Locate the cell with the specified text and output its (X, Y) center coordinate. 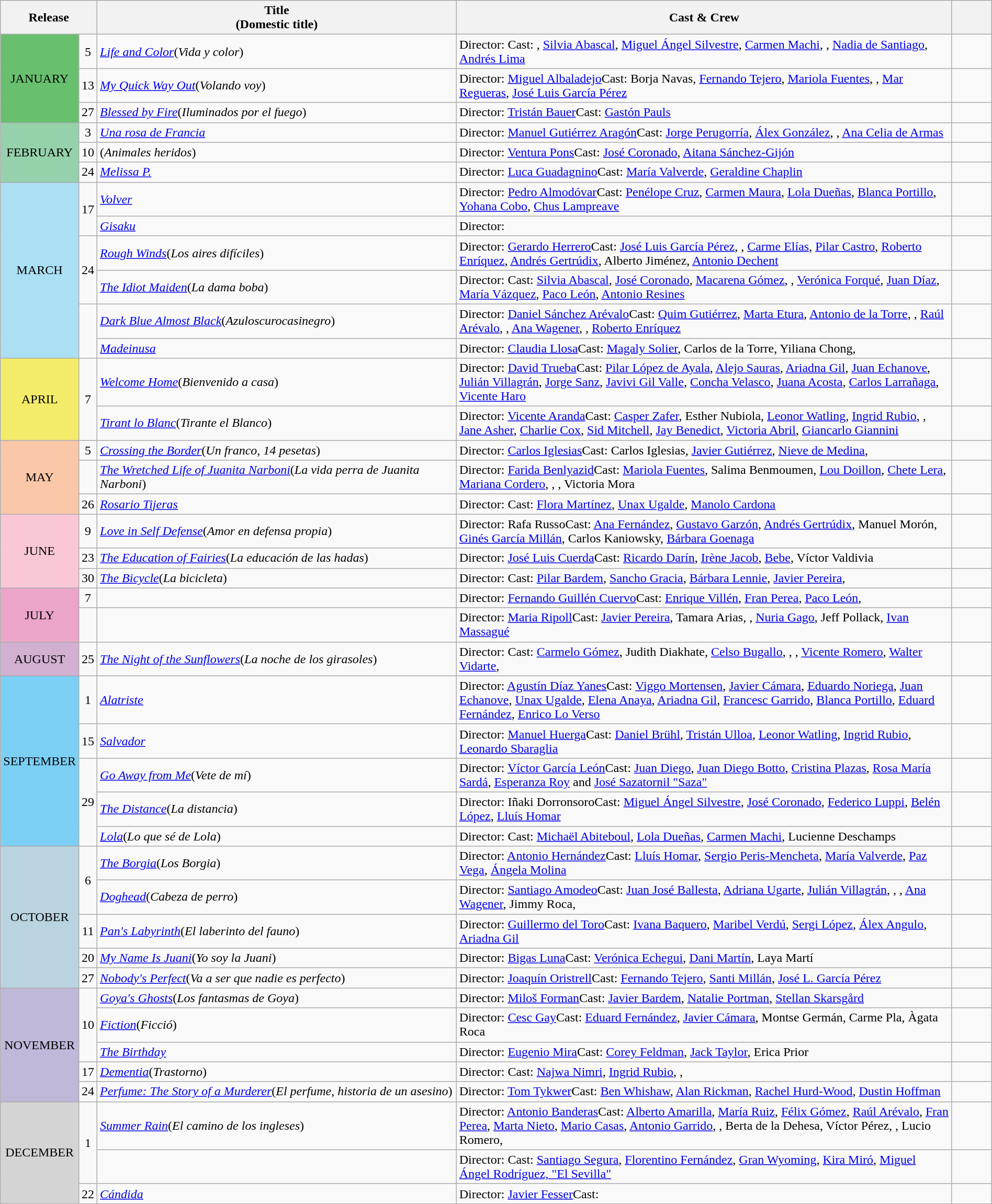
Lola(Lo que sé de Lola) (277, 836)
Director: Claudia LlosaCast: Magaly Solier, Carlos de la Torre, Yiliana Chong, (704, 348)
Director: (704, 226)
Madeinusa (277, 348)
Director: Carlos IglesiasCast: Carlos Iglesias, Javier Gutiérrez, Nieve de Medina, (704, 450)
Doghead(Cabeza de perro) (277, 898)
Director: Guillermo del ToroCast: Ivana Baquero, Maribel Verdú, Sergi López, Álex Angulo, Ariadna Gil (704, 931)
Director: Javier FesserCast: (704, 1194)
Blessed by Fire(Iluminados por el fuego) (277, 112)
Director: Ventura PonsCast: José Coronado, Aitana Sánchez-Gijón (704, 152)
Director: Pedro AlmodóvarCast: Penélope Cruz, Carmen Maura, Lola Dueñas, Blanca Portillo, Yohana Cobo, Chus Lampreave (704, 199)
Director: Cast: Flora Martínez, Unax Ugalde, Manolo Cardona (704, 504)
Director: Eugenio MiraCast: Corey Feldman, Jack Taylor, Erica Prior (704, 1052)
Director: Víctor García LeónCast: Juan Diego, Juan Diego Botto, Cristina Plazas, Rosa María Sardá, Esperanza Roy and José Sazatornil "Saza" (704, 775)
29 (88, 802)
Life and Color(Vida y color) (277, 51)
11 (88, 931)
Director: Cast: Michaël Abiteboul, Lola Dueñas, Carmen Machi, Lucienne Deschamps (704, 836)
APRIL (40, 400)
The Distance(La distancia) (277, 809)
MARCH (40, 270)
Director: Fernando Guillén CuervoCast: Enrique Villén, Fran Perea, Paco León, (704, 598)
Director: Cast: Pilar Bardem, Sancho Gracia, Bárbara Lennie, Javier Pereira, (704, 578)
Director: Maria RipollCast: Javier Pereira, Tamara Arias, , Nuria Gago, Jeff Pollack, Ivan Massagué (704, 624)
Una rosa de Francia (277, 132)
JULY (40, 615)
My Quick Way Out(Volando voy) (277, 86)
Perfume: The Story of a Murderer(El perfume, historia de un asesino) (277, 1092)
Director: Tristán BauerCast: Gastón Pauls (704, 112)
Director: Miloš FormanCast: Javier Bardem, Natalie Portman, Stellan Skarsgård (704, 998)
Dementia(Trastorno) (277, 1072)
OCTOBER (40, 917)
NOVEMBER (40, 1045)
20 (88, 958)
Director: Santiago AmodeoCast: Juan José Ballesta, Adriana Ugarte, Julián Villagrán, , , Ana Wagener, Jimmy Roca, (704, 898)
The Idiot Maiden(La dama boba) (277, 287)
Go Away from Me(Vete de mí) (277, 775)
Director: Tom TykwerCast: Ben Whishaw, Alan Rickman, Rachel Hurd-Wood, Dustin Hoffman (704, 1092)
Director: Iñaki DorronsoroCast: Miguel Ángel Silvestre, José Coronado, Federico Luppi, Belén López, Lluís Homar (704, 809)
Rough Winds(Los aires difíciles) (277, 253)
Pan's Labyrinth(El laberinto del fauno) (277, 931)
My Name Is Juani(Yo soy la Juani) (277, 958)
Rosario Tijeras (277, 504)
Goya's Ghosts(Los fantasmas de Goya) (277, 998)
Cast & Crew (704, 18)
23 (88, 558)
Release (49, 18)
Title(Domestic title) (277, 18)
Salvador (277, 741)
Director: José Luis CuerdaCast: Ricardo Darín, Irène Jacob, Bebe, Víctor Valdivia (704, 558)
Fiction(Ficció) (277, 1025)
25 (88, 659)
The Night of the Sunflowers(La noche de los girasoles) (277, 659)
(Animales heridos) (277, 152)
13 (88, 86)
Cándida (277, 1194)
Director: Luca GuadagninoCast: María Valverde, Geraldine Chaplin (704, 172)
30 (88, 578)
The Education of Fairies(La educación de las hadas) (277, 558)
Director: Antonio HernándezCast: Lluís Homar, Sergio Peris-Mencheta, María Valverde, Paz Vega, Ángela Molina (704, 863)
JANUARY (40, 78)
Director: Daniel Sánchez ArévaloCast: Quim Gutiérrez, Marta Etura, Antonio de la Torre, , Raúl Arévalo, , Ana Wagener, , Roberto Enríquez (704, 321)
Director: Bigas LunaCast: Verónica Echegui, Dani Martín, Laya Martí (704, 958)
26 (88, 504)
Director: Manuel HuergaCast: Daniel Brühl, Tristán Ulloa, Leonor Watling, Ingrid Rubio, Leonardo Sbaraglia (704, 741)
Summer Rain(El camino de los ingleses) (277, 1126)
Melissa P. (277, 172)
3 (88, 132)
Director: Cast: Silvia Abascal, José Coronado, Macarena Gómez, , Verónica Forqué, Juan Díaz, María Vázquez, Paco León, Antonio Resines (704, 287)
Dark Blue Almost Black(Azuloscurocasinegro) (277, 321)
Director: Cesc GayCast: Eduard Fernández, Javier Cámara, Montse Germán, Carme Pla, Àgata Roca (704, 1025)
22 (88, 1194)
The Birthday (277, 1052)
SEPTEMBER (40, 760)
Director: Farida BenlyazidCast: Mariola Fuentes, Salima Benmoumen, Lou Doillon, Chete Lera, Mariana Cordero, , , Victoria Mora (704, 477)
Director: Rafa RussoCast: Ana Fernández, Gustavo Garzón, Andrés Gertrúdix, Manuel Morón, Ginés García Millán, Carlos Kaniowsky, Bárbara Goenaga (704, 531)
9 (88, 531)
Director: Joaquín OristrellCast: Fernando Tejero, Santi Millán, José L. García Pérez (704, 978)
Director: Manuel Gutiérrez AragónCast: Jorge Perugorría, Álex González, , Ana Celia de Armas (704, 132)
Director: Cast: Santiago Segura, Florentino Fernández, Gran Wyoming, Kira Miró, Miguel Ángel Rodríguez, "El Sevilla" (704, 1166)
FEBRUARY (40, 152)
AUGUST (40, 659)
6 (88, 880)
Volver (277, 199)
15 (88, 741)
Alatriste (277, 700)
Crossing the Border(Un franco, 14 pesetas) (277, 450)
JUNE (40, 551)
Gisaku (277, 226)
Director: Cast: Carmelo Gómez, Judith Diakhate, Celso Bugallo, , , Vicente Romero, Walter Vidarte, (704, 659)
The Bicycle(La bicicleta) (277, 578)
Nobody's Perfect(Va a ser que nadie es perfecto) (277, 978)
DECEMBER (40, 1153)
Love in Self Defense(Amor en defensa propia) (277, 531)
Director: Cast: , Silvia Abascal, Miguel Ángel Silvestre, Carmen Machi, , Nadia de Santiago, Andrés Lima (704, 51)
MAY (40, 477)
The Borgia(Los Borgia) (277, 863)
Welcome Home(Bienvenido a casa) (277, 382)
Director: Cast: Najwa Nimri, Ingrid Rubio, , (704, 1072)
Director: Miguel AlbaladejoCast: Borja Navas, Fernando Tejero, Mariola Fuentes, , Mar Regueras, José Luis García Pérez (704, 86)
Tirant lo Blanc(Tirante el Blanco) (277, 424)
The Wretched Life of Juanita Narboni(La vida perra de Juanita Narboni) (277, 477)
